Return (X, Y) of the center of cell containing provided text 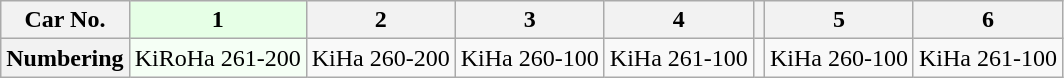
1 (218, 20)
KiHa 260-200 (380, 58)
KiRoHa 261-200 (218, 58)
2 (380, 20)
4 (678, 20)
5 (838, 20)
Numbering (65, 58)
6 (988, 20)
3 (530, 20)
Car No. (65, 20)
